Scan for the cell matching the given text and deliver its [X, Y] coordinate at center. 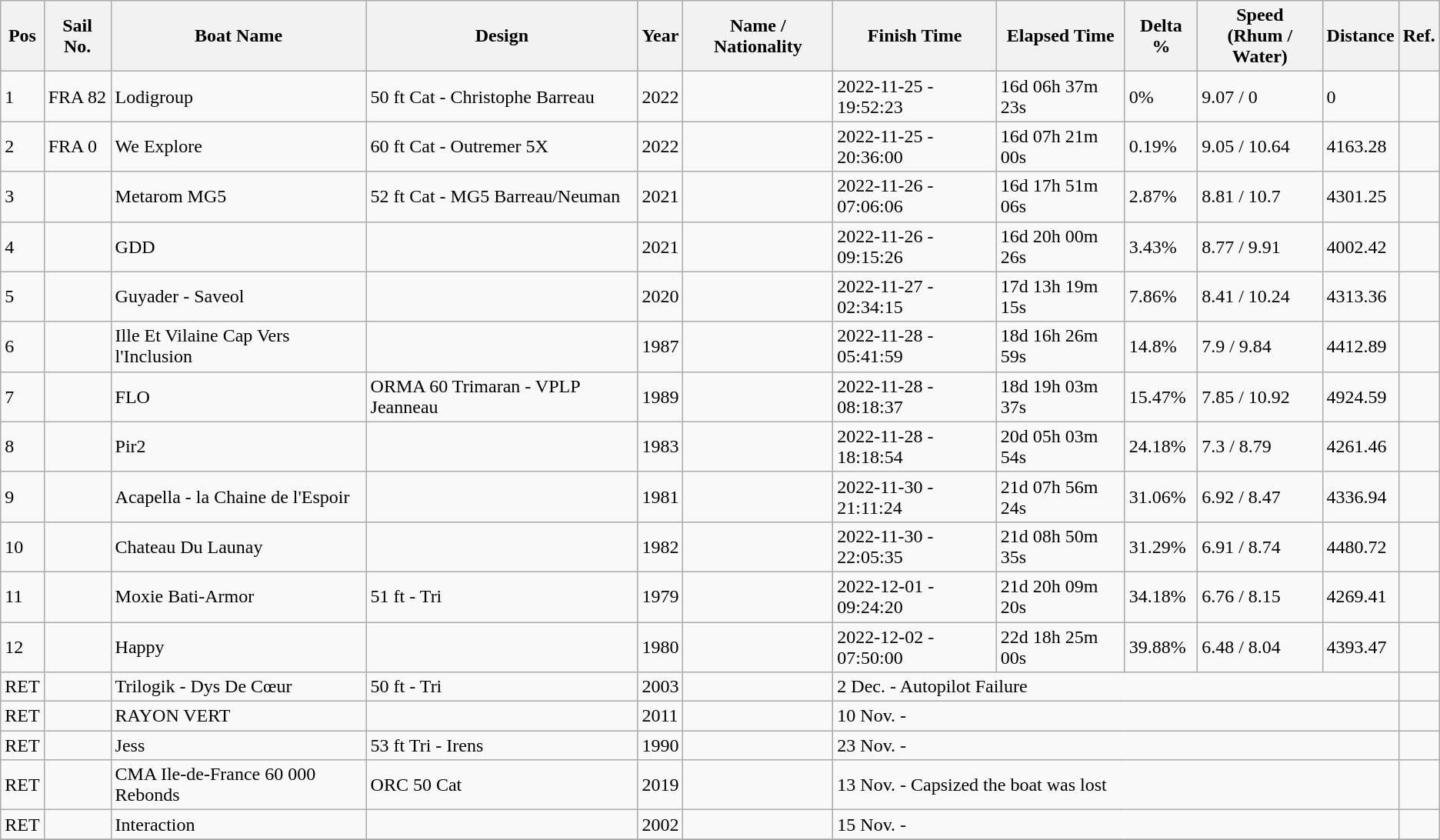
18d 19h 03m 37s [1060, 397]
4480.72 [1360, 546]
2022-11-28 - 08:18:37 [915, 397]
39.88% [1161, 646]
1981 [660, 497]
4261.46 [1360, 446]
2022-11-25 - 19:52:23 [915, 97]
0.19% [1161, 146]
4301.25 [1360, 197]
6.92 / 8.47 [1260, 497]
10 Nov. - [1115, 716]
Guyader - Saveol [238, 297]
Boat Name [238, 36]
16d 17h 51m 06s [1060, 197]
17d 13h 19m 15s [1060, 297]
16d 06h 37m 23s [1060, 97]
2022-11-27 - 02:34:15 [915, 297]
Lodigroup [238, 97]
FRA 82 [77, 97]
We Explore [238, 146]
4313.36 [1360, 297]
4002.42 [1360, 246]
0 [1360, 97]
ORMA 60 Trimaran - VPLP Jeanneau [502, 397]
1989 [660, 397]
23 Nov. - [1115, 745]
1983 [660, 446]
9 [22, 497]
1987 [660, 346]
FRA 0 [77, 146]
8.77 / 9.91 [1260, 246]
2022-11-30 - 21:11:24 [915, 497]
Pir2 [238, 446]
Elapsed Time [1060, 36]
2022-11-26 - 07:06:06 [915, 197]
FLO [238, 397]
Trilogik - Dys De Cœur [238, 687]
ORC 50 Cat [502, 785]
7.3 / 8.79 [1260, 446]
Design [502, 36]
6.76 / 8.15 [1260, 597]
Interaction [238, 825]
3 [22, 197]
2022-11-25 - 20:36:00 [915, 146]
Sail No. [77, 36]
9.07 / 0 [1260, 97]
20d 05h 03m 54s [1060, 446]
Chateau Du Launay [238, 546]
6 [22, 346]
2011 [660, 716]
Happy [238, 646]
4163.28 [1360, 146]
Name / Nationality [758, 36]
2 Dec. - Autopilot Failure [1115, 687]
8.81 / 10.7 [1260, 197]
21d 20h 09m 20s [1060, 597]
4 [22, 246]
GDD [238, 246]
Acapella - la Chaine de l'Espoir [238, 497]
2003 [660, 687]
6.48 / 8.04 [1260, 646]
51 ft - Tri [502, 597]
15.47% [1161, 397]
2020 [660, 297]
2022-12-02 - 07:50:00 [915, 646]
21d 07h 56m 24s [1060, 497]
2022-11-30 - 22:05:35 [915, 546]
4412.89 [1360, 346]
Ref. [1418, 36]
10 [22, 546]
31.29% [1161, 546]
13 Nov. - Capsized the boat was lost [1115, 785]
Jess [238, 745]
2 [22, 146]
Speed(Rhum / Water) [1260, 36]
3.43% [1161, 246]
4924.59 [1360, 397]
53 ft Tri - Irens [502, 745]
24.18% [1161, 446]
16d 20h 00m 26s [1060, 246]
1990 [660, 745]
1 [22, 97]
18d 16h 26m 59s [1060, 346]
2.87% [1161, 197]
21d 08h 50m 35s [1060, 546]
11 [22, 597]
1982 [660, 546]
4393.47 [1360, 646]
8 [22, 446]
Ille Et Vilaine Cap Vers l'Inclusion [238, 346]
15 Nov. - [1115, 825]
31.06% [1161, 497]
2019 [660, 785]
7.86% [1161, 297]
34.18% [1161, 597]
14.8% [1161, 346]
22d 18h 25m 00s [1060, 646]
5 [22, 297]
Finish Time [915, 36]
52 ft Cat - MG5 Barreau/Neuman [502, 197]
1980 [660, 646]
16d 07h 21m 00s [1060, 146]
12 [22, 646]
9.05 / 10.64 [1260, 146]
2022-12-01 - 09:24:20 [915, 597]
7 [22, 397]
Moxie Bati-Armor [238, 597]
7.85 / 10.92 [1260, 397]
4336.94 [1360, 497]
1979 [660, 597]
2022-11-28 - 05:41:59 [915, 346]
Year [660, 36]
2002 [660, 825]
6.91 / 8.74 [1260, 546]
50 ft Cat - Christophe Barreau [502, 97]
Metarom MG5 [238, 197]
Pos [22, 36]
2022-11-28 - 18:18:54 [915, 446]
50 ft - Tri [502, 687]
RAYON VERT [238, 716]
7.9 / 9.84 [1260, 346]
2022-11-26 - 09:15:26 [915, 246]
8.41 / 10.24 [1260, 297]
Distance [1360, 36]
60 ft Cat - Outremer 5X [502, 146]
4269.41 [1360, 597]
CMA Ile-de-France 60 000 Rebonds [238, 785]
Delta % [1161, 36]
0% [1161, 97]
